Extract the [x, y] coordinate from the center of the cell holding the provided text.  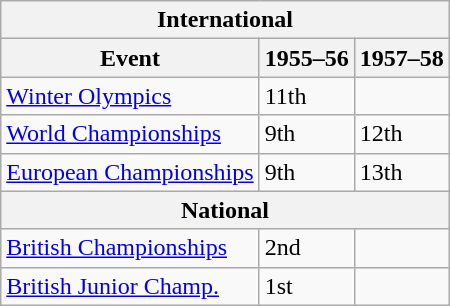
1957–58 [402, 58]
World Championships [130, 134]
National [225, 210]
Event [130, 58]
British Junior Champ. [130, 286]
11th [306, 96]
International [225, 20]
2nd [306, 248]
13th [402, 172]
European Championships [130, 172]
1955–56 [306, 58]
12th [402, 134]
British Championships [130, 248]
Winter Olympics [130, 96]
1st [306, 286]
